Capture the cell that displays the provided text and extract its (x, y) central coordinate. 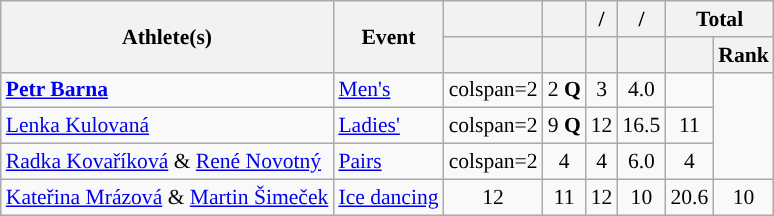
Event (388, 36)
2 Q (564, 90)
Radka Kovaříková & René Novotný (168, 162)
Athlete(s) (168, 36)
Ladies' (388, 126)
9 Q (564, 126)
Pairs (388, 162)
Lenka Kulovaná (168, 126)
6.0 (641, 162)
Ice dancing (388, 197)
Men's (388, 90)
Petr Barna (168, 90)
Rank (744, 55)
20.6 (689, 197)
16.5 (641, 126)
3 (602, 90)
Total (719, 19)
Kateřina Mrázová & Martin Šimeček (168, 197)
4.0 (641, 90)
